Return [X, Y] of the center of cell containing provided text 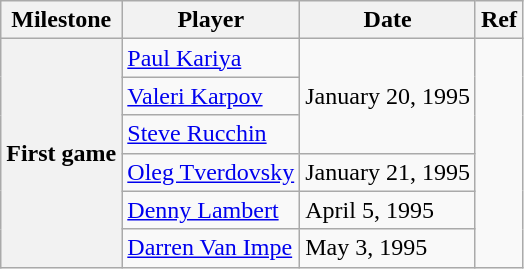
January 21, 1995 [388, 172]
First game [62, 153]
Oleg Tverdovsky [211, 172]
Valeri Karpov [211, 96]
Steve Rucchin [211, 134]
Ref [498, 20]
Player [211, 20]
Darren Van Impe [211, 248]
Milestone [62, 20]
January 20, 1995 [388, 96]
April 5, 1995 [388, 210]
Paul Kariya [211, 58]
Date [388, 20]
May 3, 1995 [388, 248]
Denny Lambert [211, 210]
